Find where the given text appears and provide that cell's center as (X, Y) coordinate. 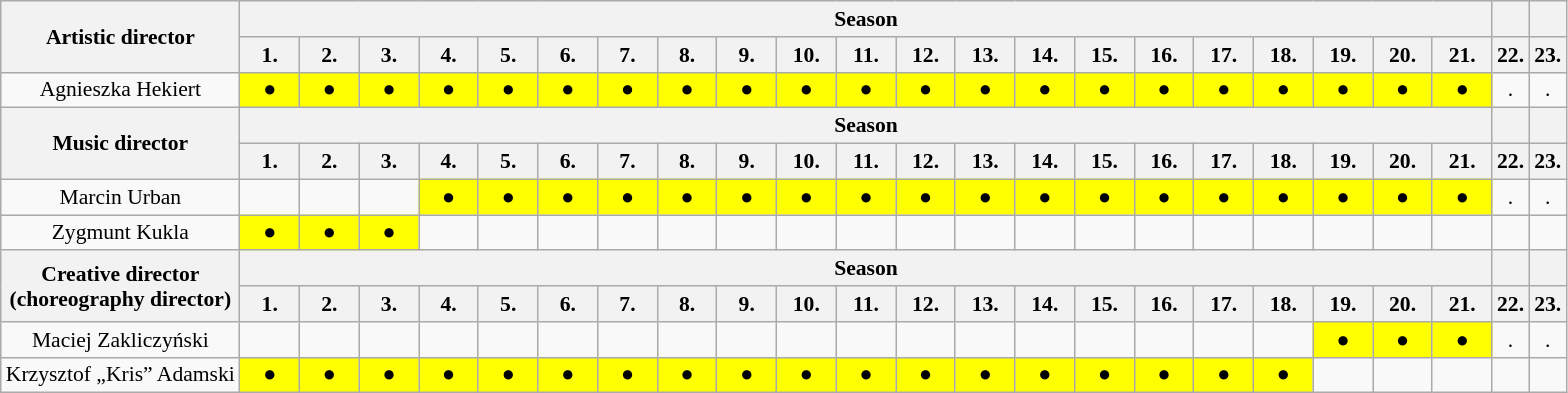
Creative director(choreography director) (120, 286)
Artistic director (120, 36)
Krzysztof „Kris” Adamski (120, 375)
Maciej Zakliczyński (120, 340)
Music director (120, 144)
Zygmunt Kukla (120, 233)
Agnieszka Hekiert (120, 90)
Marcin Urban (120, 197)
